Provide the [x, y] coordinate of the cell's center where the given text is located.  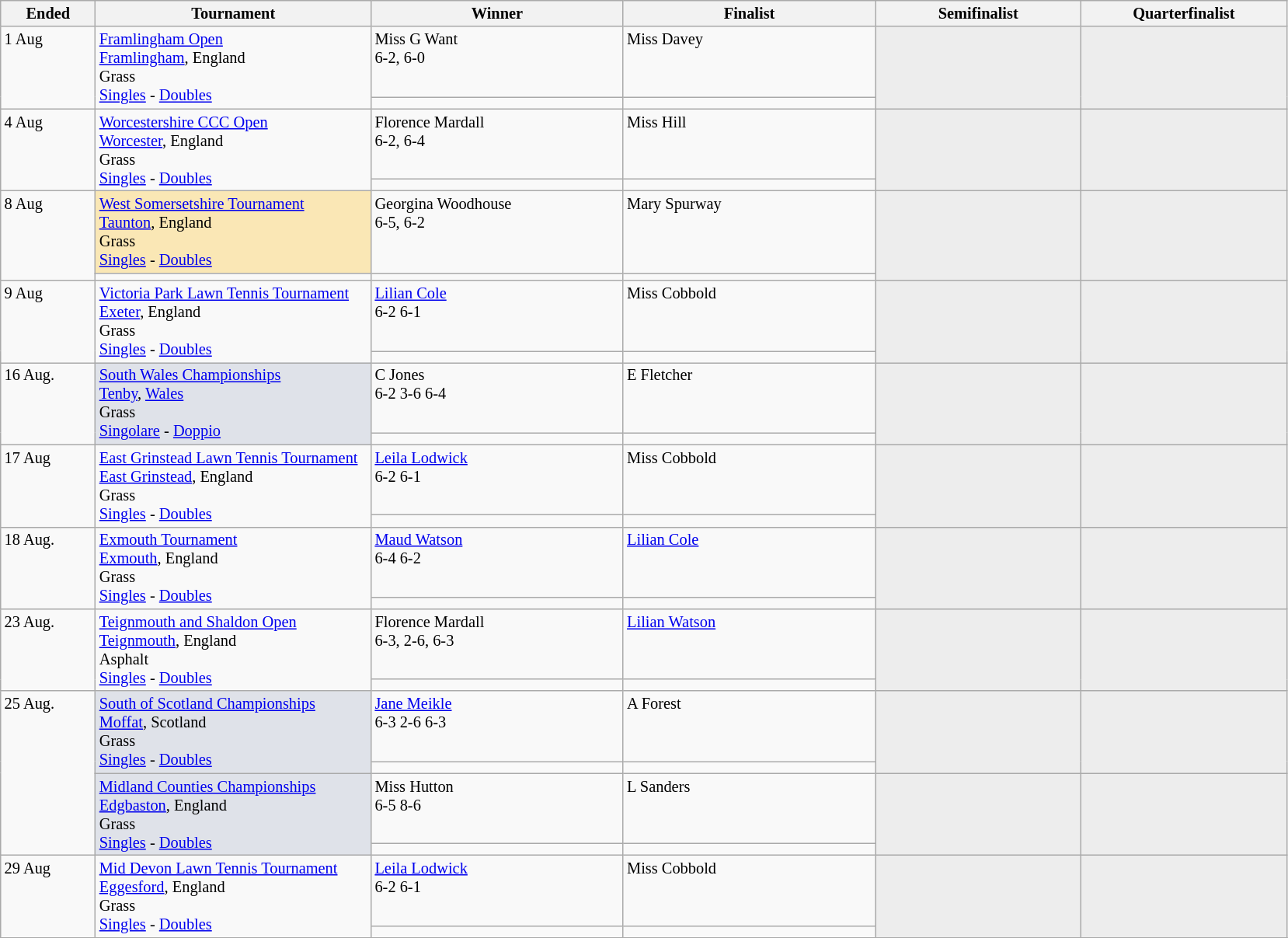
Semifinalist [979, 13]
25 Aug. [48, 772]
Victoria Park Lawn Tennis TournamentExeter, EnglandGrassSingles - Doubles [233, 322]
Miss G Want6-2, 6-0 [497, 61]
17 Aug [48, 486]
Teignmouth and Shaldon OpenTeignmouth, EnglandAsphaltSingles - Doubles [233, 650]
Miss Hill [749, 144]
Maud Watson6-4 6-2 [497, 562]
Exmouth TournamentExmouth, EnglandGrassSingles - Doubles [233, 568]
29 Aug [48, 896]
Quarterfinalist [1184, 13]
Georgina Woodhouse6-5, 6-2 [497, 232]
Miss Davey [749, 61]
Mary Spurway [749, 232]
C Jones6-2 3-6 6-4 [497, 397]
Lilian Watson [749, 643]
Miss Hutton6-5 8-6 [497, 808]
Winner [497, 13]
Lilian Cole6-2 6-1 [497, 316]
4 Aug [48, 150]
Jane Meikle6-3 2-6 6-3 [497, 726]
23 Aug. [48, 650]
E Fletcher [749, 397]
Lilian Cole [749, 562]
Florence Mardall6-3, 2-6, 6-3 [497, 643]
Mid Devon Lawn Tennis TournamentEggesford, EnglandGrassSingles - Doubles [233, 896]
Finalist [749, 13]
Tournament [233, 13]
9 Aug [48, 322]
East Grinstead Lawn Tennis TournamentEast Grinstead, EnglandGrassSingles - Doubles [233, 486]
Florence Mardall6-2, 6-4 [497, 144]
1 Aug [48, 68]
16 Aug. [48, 403]
L Sanders [749, 808]
8 Aug [48, 235]
South Wales Championships Tenby, WalesGrassSingolare - Doppio [233, 403]
Worcestershire CCC OpenWorcester, EnglandGrassSingles - Doubles [233, 150]
West Somersetshire TournamentTaunton, EnglandGrassSingles - Doubles [233, 232]
A Forest [749, 726]
Midland Counties ChampionshipsEdgbaston, EnglandGrassSingles - Doubles [233, 814]
Framlingham OpenFramlingham, EnglandGrassSingles - Doubles [233, 68]
South of Scotland ChampionshipsMoffat, ScotlandGrassSingles - Doubles [233, 732]
Ended [48, 13]
18 Aug. [48, 568]
